Locate the cell with the specified text and output its [X, Y] center coordinate. 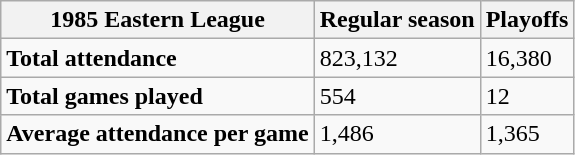
Regular season [397, 20]
1,365 [527, 134]
1985 Eastern League [158, 20]
Average attendance per game [158, 134]
823,132 [397, 58]
Playoffs [527, 20]
Total games played [158, 96]
12 [527, 96]
16,380 [527, 58]
Total attendance [158, 58]
554 [397, 96]
1,486 [397, 134]
